Extract the [x, y] coordinate from the center of the cell holding the provided text.  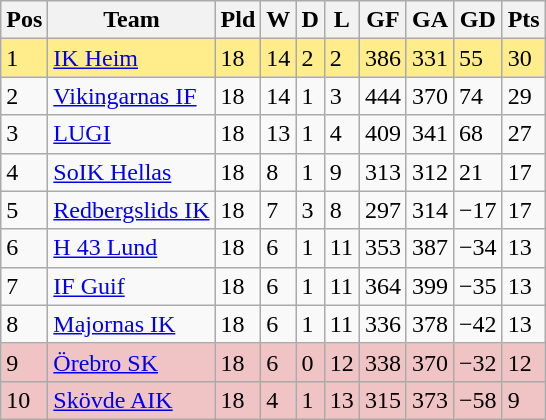
338 [382, 362]
Pts [524, 20]
336 [382, 324]
GA [430, 20]
Örebro SK [132, 362]
21 [478, 172]
30 [524, 58]
5 [24, 210]
−34 [478, 248]
378 [430, 324]
Pos [24, 20]
D [310, 20]
Majornas IK [132, 324]
353 [382, 248]
−17 [478, 210]
373 [430, 400]
H 43 Lund [132, 248]
0 [310, 362]
SoIK Hellas [132, 172]
297 [382, 210]
−58 [478, 400]
GF [382, 20]
387 [430, 248]
331 [430, 58]
10 [24, 400]
399 [430, 286]
Vikingarnas IF [132, 96]
IK Heim [132, 58]
68 [478, 134]
386 [382, 58]
L [342, 20]
Pld [238, 20]
−35 [478, 286]
LUGI [132, 134]
314 [430, 210]
313 [382, 172]
364 [382, 286]
55 [478, 58]
Skövde AIK [132, 400]
74 [478, 96]
315 [382, 400]
312 [430, 172]
Team [132, 20]
IF Guif [132, 286]
341 [430, 134]
29 [524, 96]
444 [382, 96]
27 [524, 134]
GD [478, 20]
−42 [478, 324]
W [278, 20]
−32 [478, 362]
Redbergslids IK [132, 210]
409 [382, 134]
